Identify which cell holds the provided text, then report its [x, y] central coordinate. 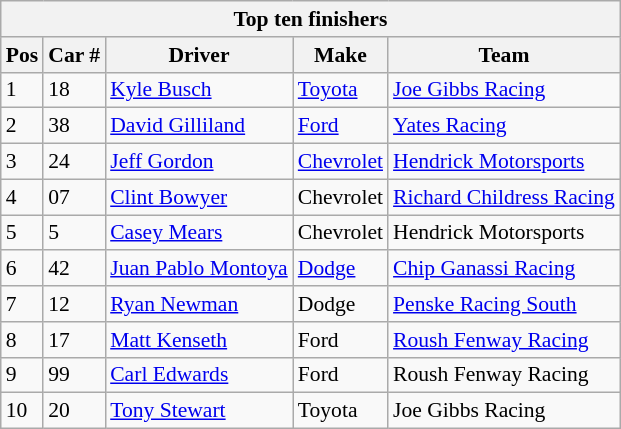
Carl Edwards [199, 375]
8 [22, 340]
Jeff Gordon [199, 162]
12 [74, 304]
Pos [22, 55]
20 [74, 411]
17 [74, 340]
Penske Racing South [504, 304]
Ryan Newman [199, 304]
Kyle Busch [199, 90]
Tony Stewart [199, 411]
7 [22, 304]
9 [22, 375]
18 [74, 90]
Team [504, 55]
Matt Kenseth [199, 340]
Richard Childress Racing [504, 197]
Chip Ganassi Racing [504, 269]
Driver [199, 55]
Make [340, 55]
2 [22, 126]
David Gilliland [199, 126]
24 [74, 162]
4 [22, 197]
Yates Racing [504, 126]
Top ten finishers [310, 19]
42 [74, 269]
Casey Mears [199, 233]
Clint Bowyer [199, 197]
1 [22, 90]
Juan Pablo Montoya [199, 269]
Car # [74, 55]
10 [22, 411]
3 [22, 162]
07 [74, 197]
99 [74, 375]
6 [22, 269]
38 [74, 126]
